For the text-containing cell, return its midpoint in [x, y] coordinate format. 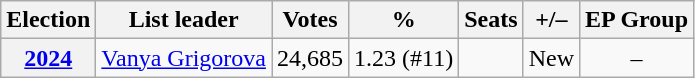
1.23 (#11) [404, 58]
2024 [48, 58]
Vanya Grigorova [184, 58]
EP Group [637, 20]
Votes [310, 20]
Election [48, 20]
– [637, 58]
List leader [184, 20]
+/– [551, 20]
% [404, 20]
24,685 [310, 58]
New [551, 58]
Seats [491, 20]
